From the cell containing the given text, extract its center point as (X, Y) coordinate. 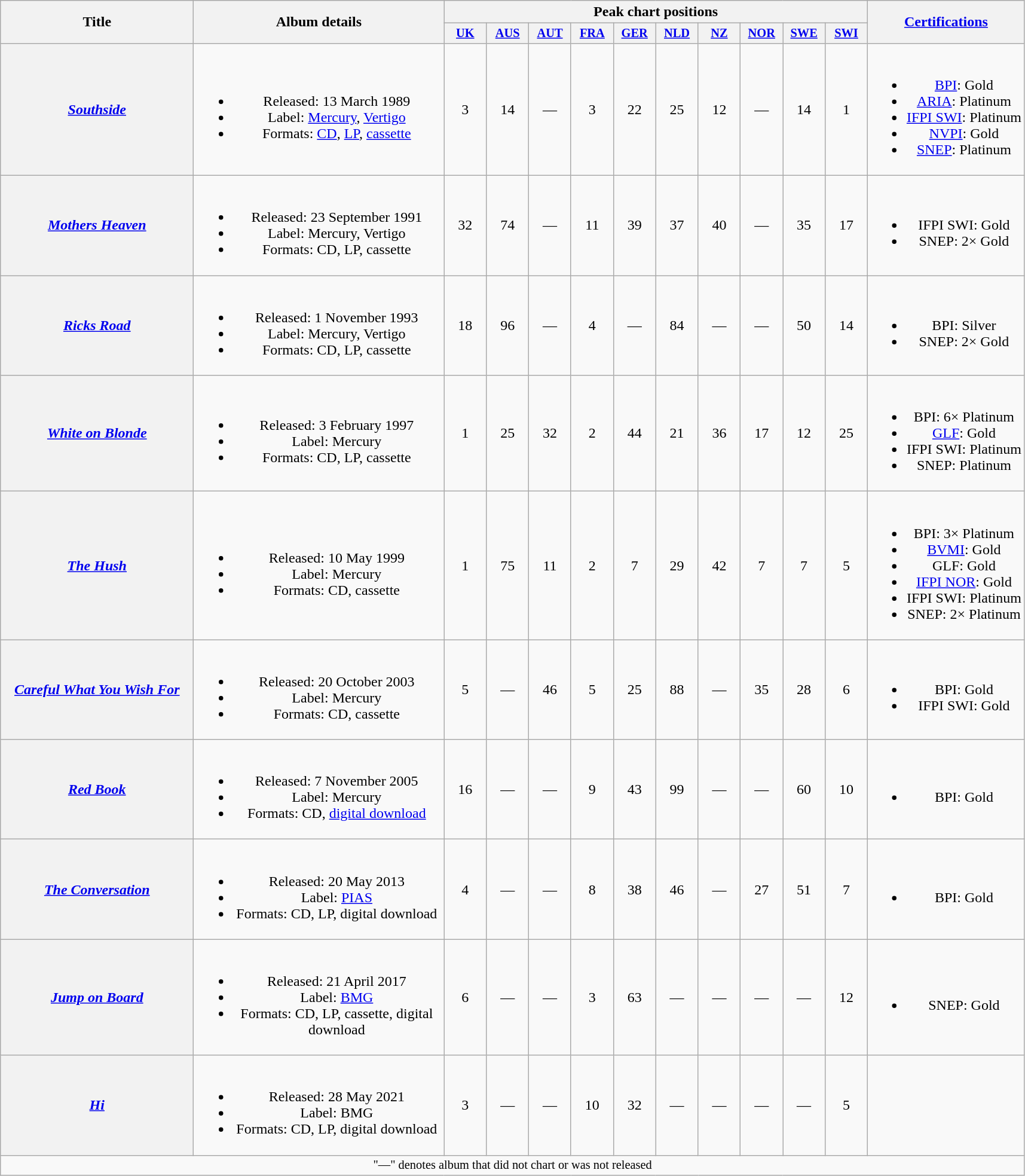
38 (635, 890)
Released: 1 November 1993Label: Mercury, VertigoFormats: CD, LP, cassette (319, 325)
White on Blonde (97, 433)
NOR (761, 33)
28 (804, 690)
NZ (720, 33)
Released: 10 May 1999Label: MercuryFormats: CD, cassette (319, 566)
SWI (846, 33)
16 (465, 789)
Peak chart positions (656, 12)
99 (677, 789)
60 (804, 789)
IFPI SWI: GoldSNEP: 2× Gold (946, 226)
The Conversation (97, 890)
BPI: 3× PlatinumBVMI: GoldGLF: GoldIFPI NOR: GoldIFPI SWI: PlatinumSNEP: 2× Platinum (946, 566)
37 (677, 226)
BPI: GoldARIA: PlatinumIFPI SWI: PlatinumNVPI: GoldSNEP: Platinum (946, 109)
63 (635, 997)
BPI: SilverSNEP: 2× Gold (946, 325)
Ricks Road (97, 325)
Released: 21 April 2017Label: BMGFormats: CD, LP, cassette, digital download (319, 997)
9 (592, 789)
Red Book (97, 789)
84 (677, 325)
50 (804, 325)
21 (677, 433)
NLD (677, 33)
Released: 7 November 2005Label: MercuryFormats: CD, digital download (319, 789)
SNEP: Gold (946, 997)
Careful What You Wish For (97, 690)
42 (720, 566)
The Hush (97, 566)
Title (97, 22)
Southside (97, 109)
75 (508, 566)
Certifications (946, 22)
22 (635, 109)
"—" denotes album that did not chart or was not released (513, 1165)
AUS (508, 33)
Released: 3 February 1997Label: MercuryFormats: CD, LP, cassette (319, 433)
Jump on Board (97, 997)
27 (761, 890)
Released: 20 October 2003Label: MercuryFormats: CD, cassette (319, 690)
AUT (550, 33)
44 (635, 433)
Mothers Heaven (97, 226)
BPI: 6× PlatinumGLF: GoldIFPI SWI: PlatinumSNEP: Platinum (946, 433)
FRA (592, 33)
40 (720, 226)
39 (635, 226)
88 (677, 690)
51 (804, 890)
74 (508, 226)
29 (677, 566)
43 (635, 789)
18 (465, 325)
8 (592, 890)
SWE (804, 33)
96 (508, 325)
Album details (319, 22)
Hi (97, 1105)
Released: 28 May 2021Label: BMGFormats: CD, LP, digital download (319, 1105)
BPI: GoldIFPI SWI: Gold (946, 690)
Released: 23 September 1991Label: Mercury, VertigoFormats: CD, LP, cassette (319, 226)
GER (635, 33)
UK (465, 33)
Released: 13 March 1989Label: Mercury, VertigoFormats: CD, LP, cassette (319, 109)
Released: 20 May 2013Label: PIASFormats: CD, LP, digital download (319, 890)
36 (720, 433)
